Capture the cell that displays the provided text and extract its [X, Y] central coordinate. 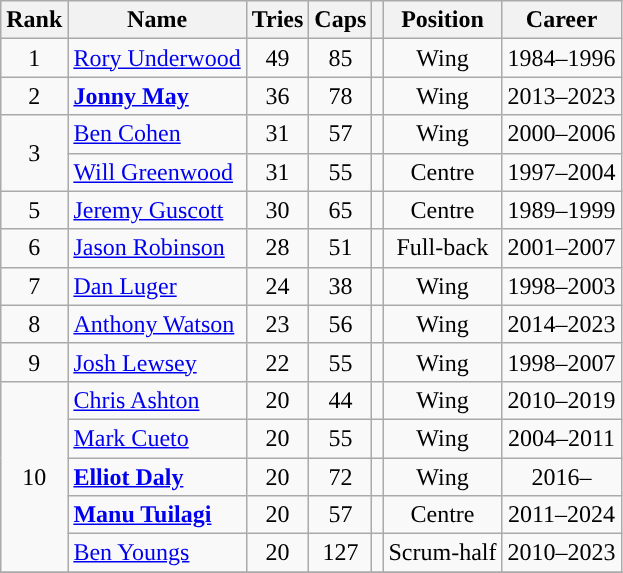
2010–2019 [562, 400]
44 [340, 400]
Tries [278, 20]
2001–2007 [562, 248]
Mark Cueto [157, 438]
65 [340, 210]
Name [157, 20]
24 [278, 286]
22 [278, 362]
127 [340, 553]
Dan Luger [157, 286]
7 [34, 286]
10 [34, 476]
56 [340, 324]
30 [278, 210]
2014–2023 [562, 324]
Jason Robinson [157, 248]
Jonny May [157, 96]
Ben Cohen [157, 134]
Rank [34, 20]
Position [442, 20]
5 [34, 210]
1998–2003 [562, 286]
Jeremy Guscott [157, 210]
2010–2023 [562, 553]
Elliot Daly [157, 477]
72 [340, 477]
2 [34, 96]
Full-back [442, 248]
1989–1999 [562, 210]
23 [278, 324]
Josh Lewsey [157, 362]
6 [34, 248]
Caps [340, 20]
Scrum-half [442, 553]
1997–2004 [562, 172]
1984–1996 [562, 58]
3 [34, 153]
1 [34, 58]
51 [340, 248]
Anthony Watson [157, 324]
Rory Underwood [157, 58]
8 [34, 324]
Will Greenwood [157, 172]
2000–2006 [562, 134]
Career [562, 20]
2013–2023 [562, 96]
Manu Tuilagi [157, 515]
1998–2007 [562, 362]
2004–2011 [562, 438]
38 [340, 286]
78 [340, 96]
85 [340, 58]
9 [34, 362]
Ben Youngs [157, 553]
2011–2024 [562, 515]
36 [278, 96]
49 [278, 58]
28 [278, 248]
2016– [562, 477]
Chris Ashton [157, 400]
